Identify which cell holds the provided text, then report its [x, y] central coordinate. 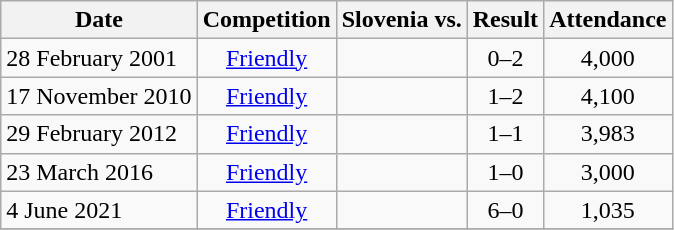
3,000 [608, 172]
4,100 [608, 96]
Result [505, 20]
17 November 2010 [99, 96]
0–2 [505, 58]
28 February 2001 [99, 58]
1–1 [505, 134]
Date [99, 20]
1,035 [608, 210]
3,983 [608, 134]
1–0 [505, 172]
Slovenia vs. [402, 20]
4,000 [608, 58]
23 March 2016 [99, 172]
4 June 2021 [99, 210]
1–2 [505, 96]
Attendance [608, 20]
29 February 2012 [99, 134]
Competition [266, 20]
6–0 [505, 210]
